Provide the (x, y) coordinate of the cell's center where the given text is located.  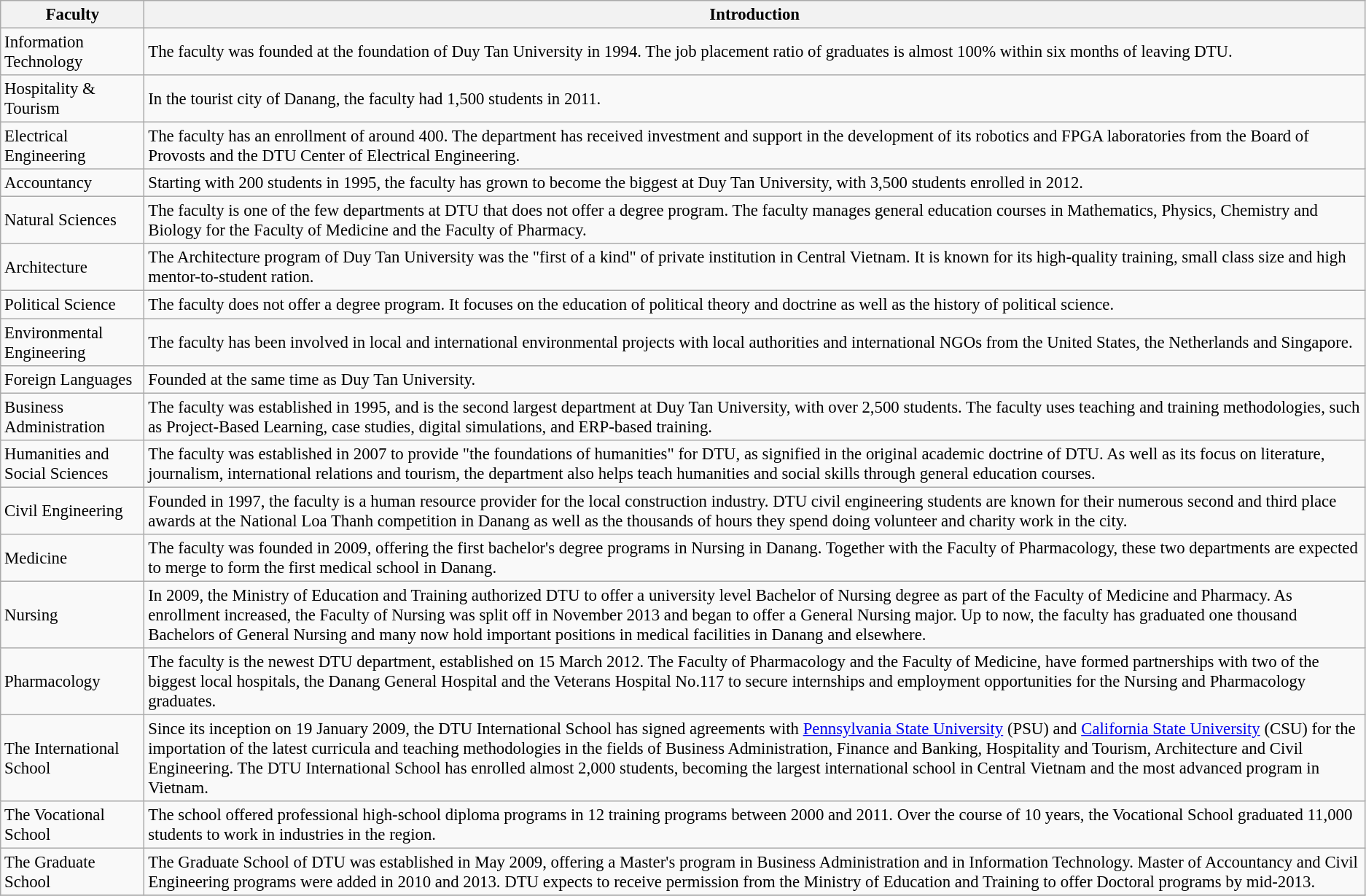
Architecture (73, 267)
Foreign Languages (73, 379)
Introduction (755, 15)
Business Administration (73, 417)
Faculty (73, 15)
Political Science (73, 305)
The Graduate School (73, 872)
Pharmacology (73, 682)
Electrical Engineering (73, 146)
Medicine (73, 558)
Hospitality & Tourism (73, 99)
The International School (73, 758)
Starting with 200 students in 1995, the faculty has grown to become the biggest at Duy Tan University, with 3,500 students enrolled in 2012. (755, 183)
The Vocational School (73, 825)
Accountancy (73, 183)
Civil Engineering (73, 510)
Nursing (73, 615)
Environmental Engineering (73, 343)
Natural Sciences (73, 220)
Information Technology (73, 52)
Founded at the same time as Duy Tan University. (755, 379)
In the tourist city of Danang, the faculty had 1,500 students in 2011. (755, 99)
Humanities and Social Sciences (73, 464)
